Output the [x, y] coordinate of the center of the cell containing the given text.  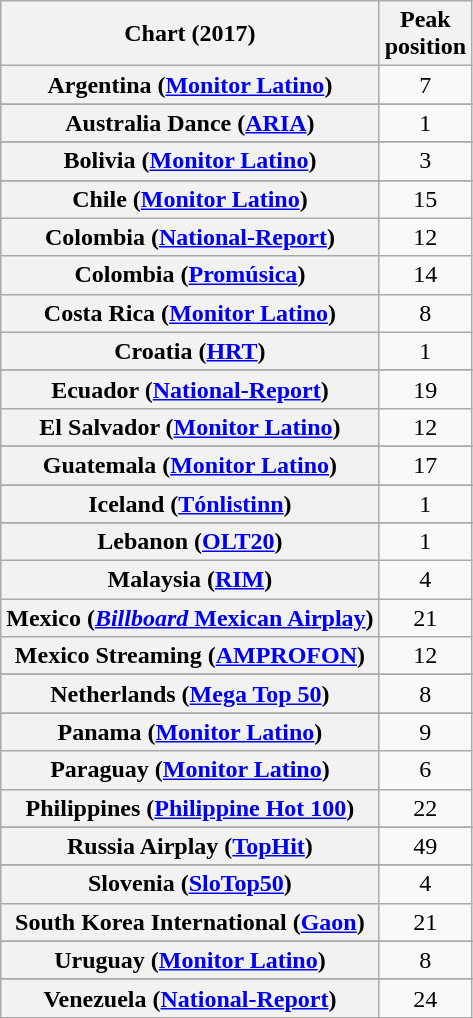
Croatia (HRT) [190, 351]
South Korea International (Gaon) [190, 922]
Slovenia (SloTop50) [190, 884]
Venezuela (National-Report) [190, 998]
Netherlands (Mega Top 50) [190, 694]
Argentina (Monitor Latino) [190, 85]
17 [425, 465]
14 [425, 275]
Malaysia (RIM) [190, 580]
24 [425, 998]
Russia Airplay (TopHit) [190, 846]
Colombia (Promúsica) [190, 275]
Mexico Streaming (AMPROFON) [190, 656]
49 [425, 846]
Mexico (Billboard Mexican Airplay) [190, 618]
Costa Rica (Monitor Latino) [190, 313]
Panama (Monitor Latino) [190, 732]
7 [425, 85]
Bolivia (Monitor Latino) [190, 161]
Philippines (Philippine Hot 100) [190, 808]
9 [425, 732]
Paraguay (Monitor Latino) [190, 770]
Chart (2017) [190, 34]
15 [425, 199]
22 [425, 808]
19 [425, 389]
3 [425, 161]
Colombia (National-Report) [190, 237]
El Salvador (Monitor Latino) [190, 427]
Guatemala (Monitor Latino) [190, 465]
Chile (Monitor Latino) [190, 199]
Peak position [425, 34]
Ecuador (National-Report) [190, 389]
Australia Dance (ARIA) [190, 123]
Lebanon (OLT20) [190, 542]
Uruguay (Monitor Latino) [190, 960]
6 [425, 770]
Iceland (Tónlistinn) [190, 503]
